Capture the cell that displays the provided text and extract its (x, y) central coordinate. 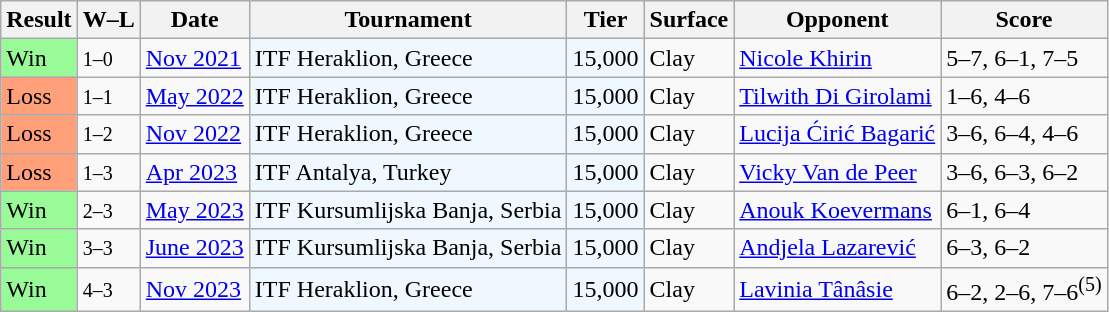
Lavinia Tânâsie (838, 290)
Surface (689, 20)
June 2023 (194, 248)
1–6, 4–6 (1024, 96)
Opponent (838, 20)
Andjela Lazarević (838, 248)
Nov 2022 (194, 134)
W–L (108, 20)
May 2023 (194, 210)
2–3 (108, 210)
Score (1024, 20)
Nov 2021 (194, 58)
5–7, 6–1, 7–5 (1024, 58)
Nicole Khirin (838, 58)
ITF Antalya, Turkey (408, 172)
1–1 (108, 96)
Nov 2023 (194, 290)
Lucija Ćirić Bagarić (838, 134)
1–0 (108, 58)
Result (39, 20)
6–2, 2–6, 7–6(5) (1024, 290)
6–3, 6–2 (1024, 248)
Tier (606, 20)
Apr 2023 (194, 172)
Vicky Van de Peer (838, 172)
Anouk Koevermans (838, 210)
May 2022 (194, 96)
Tilwith Di Girolami (838, 96)
3–6, 6–4, 4–6 (1024, 134)
3–6, 6–3, 6–2 (1024, 172)
1–2 (108, 134)
1–3 (108, 172)
Tournament (408, 20)
3–3 (108, 248)
4–3 (108, 290)
Date (194, 20)
6–1, 6–4 (1024, 210)
